Return (x, y) of the center of cell containing provided text 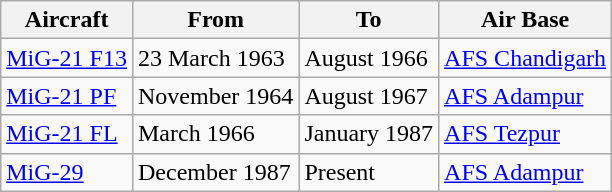
MiG-21 F13 (67, 58)
March 1966 (215, 134)
November 1964 (215, 96)
Air Base (526, 20)
January 1987 (369, 134)
From (215, 20)
To (369, 20)
MiG-29 (67, 172)
AFS Chandigarh (526, 58)
December 1987 (215, 172)
August 1967 (369, 96)
Present (369, 172)
August 1966 (369, 58)
MiG-21 FL (67, 134)
23 March 1963 (215, 58)
Aircraft (67, 20)
AFS Tezpur (526, 134)
MiG-21 PF (67, 96)
